Return the (X, Y) coordinate for the center point of the cell that contains the specified text.  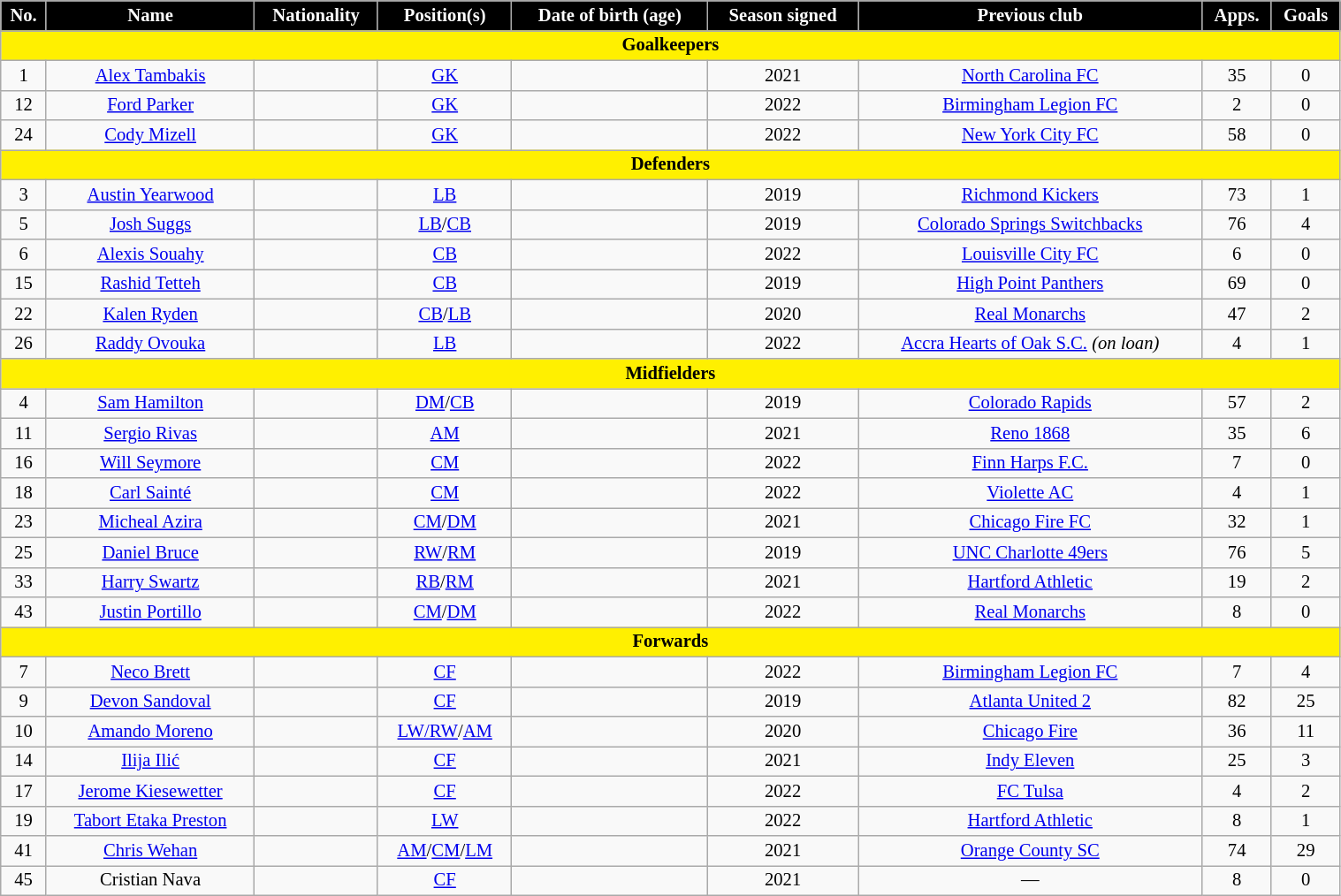
10 (24, 731)
Goalkeepers (670, 45)
RW/RM (445, 552)
RB/RM (445, 582)
26 (24, 344)
DM/CB (445, 403)
Previous club (1031, 15)
Ilija Ilić (150, 761)
Defenders (670, 164)
Orange County SC (1031, 851)
Micheal Azira (150, 522)
Justin Portillo (150, 612)
Finn Harps F.C. (1031, 463)
CB/LB (445, 314)
12 (24, 105)
Jerome Kiesewetter (150, 791)
Alexis Souahy (150, 254)
No. (24, 15)
Colorado Springs Switchbacks (1031, 224)
High Point Panthers (1031, 284)
FC Tulsa (1031, 791)
Indy Eleven (1031, 761)
Accra Hearts of Oak S.C. (on loan) (1031, 344)
Forwards (670, 642)
Rashid Tetteh (150, 284)
New York City FC (1031, 135)
LB/CB (445, 224)
Reno 1868 (1031, 433)
74 (1237, 851)
47 (1237, 314)
LW/RW/AM (445, 731)
Violette AC (1031, 492)
41 (24, 851)
Chris Wehan (150, 851)
Raddy Ovouka (150, 344)
Nationality (316, 15)
Cristian Nava (150, 880)
Richmond Kickers (1031, 194)
— (1031, 880)
LW (445, 821)
Josh Suggs (150, 224)
Cody Mizell (150, 135)
Neco Brett (150, 672)
Apps. (1237, 15)
Position(s) (445, 15)
18 (24, 492)
82 (1237, 702)
Will Seymore (150, 463)
UNC Charlotte 49ers (1031, 552)
Season signed (783, 15)
58 (1237, 135)
North Carolina FC (1031, 75)
Carl Sainté (150, 492)
Name (150, 15)
16 (24, 463)
24 (24, 135)
Louisville City FC (1031, 254)
AM (445, 433)
69 (1237, 284)
73 (1237, 194)
29 (1306, 851)
33 (24, 582)
22 (24, 314)
Date of birth (age) (610, 15)
Alex Tambakis (150, 75)
32 (1237, 522)
23 (24, 522)
Sergio Rivas (150, 433)
Harry Swartz (150, 582)
Goals (1306, 15)
14 (24, 761)
Colorado Rapids (1031, 403)
45 (24, 880)
36 (1237, 731)
15 (24, 284)
Daniel Bruce (150, 552)
9 (24, 702)
Atlanta United 2 (1031, 702)
Chicago Fire FC (1031, 522)
Chicago Fire (1031, 731)
Midfielders (670, 374)
AM/CM/LM (445, 851)
17 (24, 791)
Amando Moreno (150, 731)
Austin Yearwood (150, 194)
43 (24, 612)
Tabort Etaka Preston (150, 821)
57 (1237, 403)
Kalen Ryden (150, 314)
Sam Hamilton (150, 403)
Ford Parker (150, 105)
Devon Sandoval (150, 702)
